Locate the cell with the specified text and output its (x, y) center coordinate. 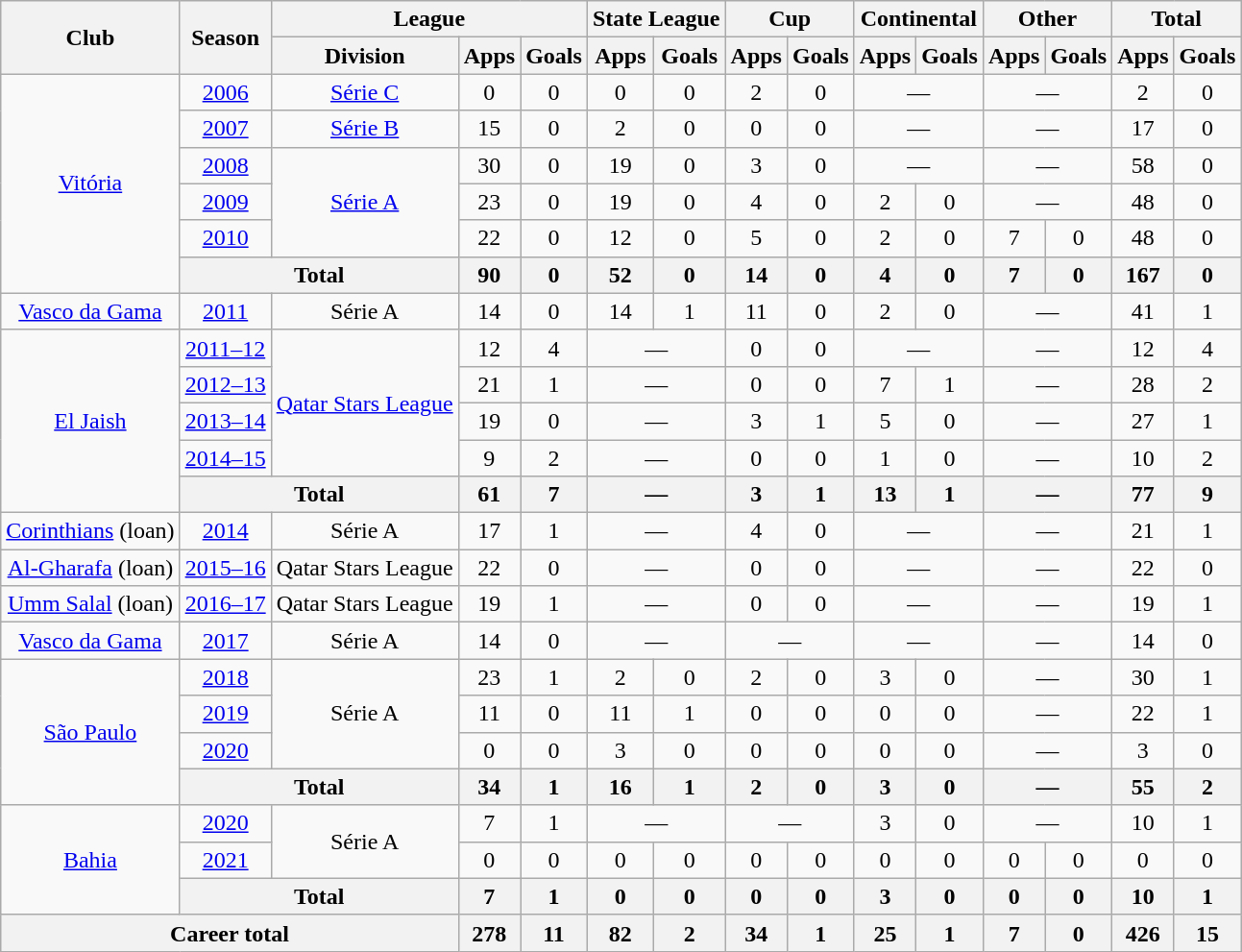
2007 (225, 129)
2019 (225, 714)
Club (90, 37)
Vitória (90, 183)
2013–14 (225, 421)
Bahia (90, 860)
Série B (365, 129)
2015–16 (225, 568)
61 (489, 495)
Continental (918, 19)
2018 (225, 677)
Other (1047, 19)
2017 (225, 641)
Umm Salal (loan) (90, 604)
77 (1143, 495)
Corinthians (loan) (90, 531)
Al-Gharafa (loan) (90, 568)
Série C (365, 92)
2009 (225, 202)
2012–13 (225, 384)
167 (1143, 275)
2008 (225, 165)
27 (1143, 421)
State League (656, 19)
90 (489, 275)
28 (1143, 384)
Season (225, 37)
Division (365, 56)
16 (621, 787)
52 (621, 275)
55 (1143, 787)
278 (489, 933)
82 (621, 933)
Cup (790, 19)
13 (885, 495)
2010 (225, 238)
2014–15 (225, 458)
2011–12 (225, 348)
2014 (225, 531)
League (428, 19)
2021 (225, 860)
426 (1143, 933)
2016–17 (225, 604)
2011 (225, 311)
25 (885, 933)
58 (1143, 165)
El Jaish (90, 421)
2006 (225, 92)
São Paulo (90, 732)
Career total (230, 933)
41 (1143, 311)
